Search for the cell housing the specified text and yield its (x, y) center coordinate. 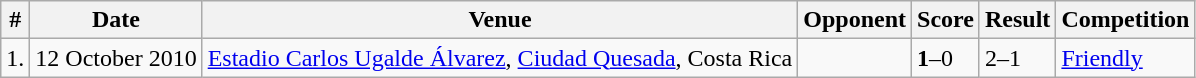
1–0 (946, 58)
12 October 2010 (116, 58)
# (16, 20)
Friendly (1126, 58)
Date (116, 20)
Estadio Carlos Ugalde Álvarez, Ciudad Quesada, Costa Rica (500, 58)
2–1 (1017, 58)
Venue (500, 20)
1. (16, 58)
Competition (1126, 20)
Opponent (855, 20)
Score (946, 20)
Result (1017, 20)
